Search for the cell housing the specified text and yield its [X, Y] center coordinate. 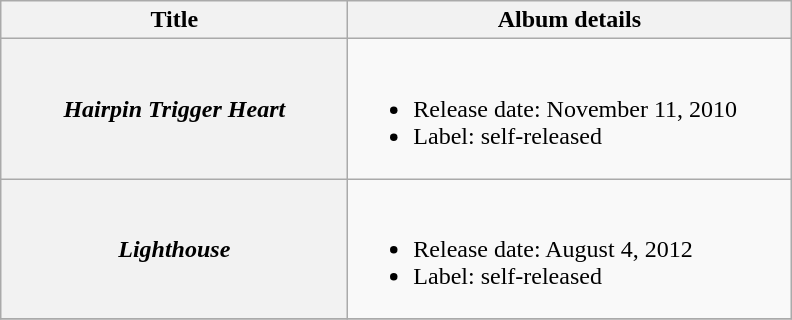
Release date: November 11, 2010Label: self-released [570, 109]
Release date: August 4, 2012Label: self-released [570, 249]
Title [174, 20]
Lighthouse [174, 249]
Album details [570, 20]
Hairpin Trigger Heart [174, 109]
